Extract the (X, Y) coordinate from the center of the cell holding the provided text.  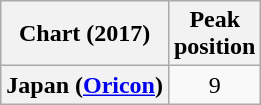
Japan (Oricon) (85, 85)
Chart (2017) (85, 34)
Peakposition (214, 34)
9 (214, 85)
